From the cell containing the given text, extract its center point as (x, y) coordinate. 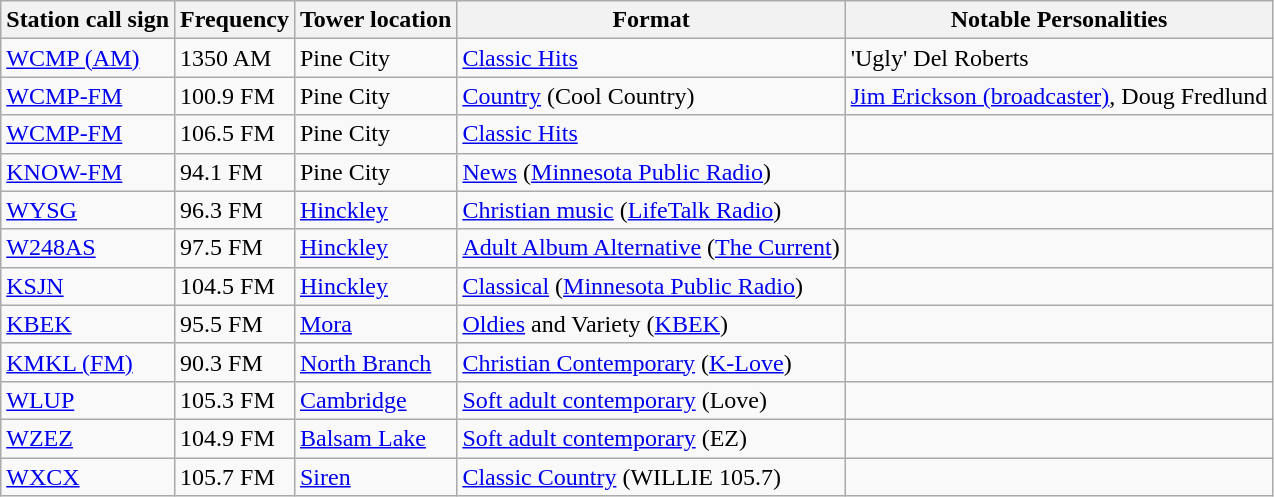
'Ugly' Del Roberts (1059, 58)
Adult Album Alternative (The Current) (651, 248)
105.7 FM (235, 477)
News (Minnesota Public Radio) (651, 172)
90.3 FM (235, 362)
Jim Erickson (broadcaster), Doug Fredlund (1059, 96)
104.5 FM (235, 286)
WYSG (88, 210)
Christian Contemporary (K-Love) (651, 362)
North Branch (375, 362)
Christian music (LifeTalk Radio) (651, 210)
Notable Personalities (1059, 20)
Mora (375, 324)
97.5 FM (235, 248)
Soft adult contemporary (Love) (651, 400)
Soft adult contemporary (EZ) (651, 438)
94.1 FM (235, 172)
KBEK (88, 324)
95.5 FM (235, 324)
KMKL (FM) (88, 362)
Balsam Lake (375, 438)
Country (Cool Country) (651, 96)
Cambridge (375, 400)
105.3 FM (235, 400)
WCMP (AM) (88, 58)
106.5 FM (235, 134)
WZEZ (88, 438)
Siren (375, 477)
WXCX (88, 477)
W248AS (88, 248)
Format (651, 20)
Classical (Minnesota Public Radio) (651, 286)
96.3 FM (235, 210)
Tower location (375, 20)
104.9 FM (235, 438)
KNOW-FM (88, 172)
WLUP (88, 400)
100.9 FM (235, 96)
Classic Country (WILLIE 105.7) (651, 477)
KSJN (88, 286)
1350 AM (235, 58)
Frequency (235, 20)
Station call sign (88, 20)
Oldies and Variety (KBEK) (651, 324)
